Scan for the cell matching the given text and deliver its [x, y] coordinate at center. 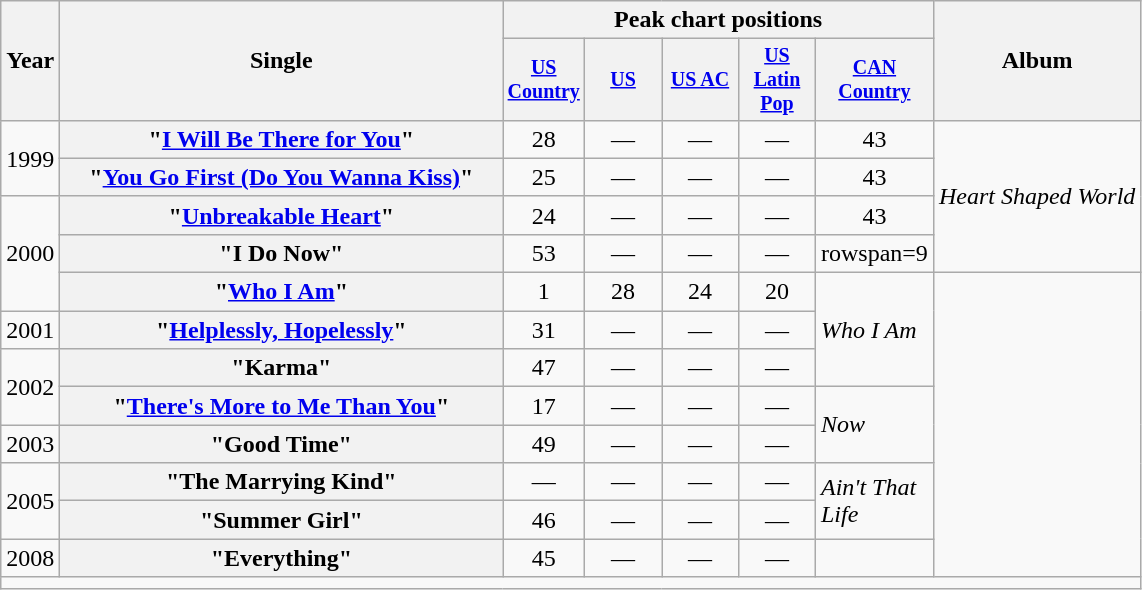
Year [30, 61]
"You Go First (Do You Wanna Kiss)" [282, 177]
Ain't That Life [874, 501]
"Summer Girl" [282, 520]
49 [544, 444]
"Helplessly, Hopelessly" [282, 330]
"Good Time" [282, 444]
2002 [30, 387]
"The Marrying Kind" [282, 482]
Who I Am [874, 330]
US AC [700, 80]
"Unbreakable Heart" [282, 215]
46 [544, 520]
2001 [30, 330]
"I Will Be There for You" [282, 139]
US Latin Pop [776, 80]
Single [282, 61]
"Karma" [282, 368]
17 [544, 406]
"I Do Now" [282, 253]
US [624, 80]
2008 [30, 558]
2005 [30, 501]
Now [874, 425]
Heart Shaped World [1037, 196]
2003 [30, 444]
Peak chart positions [718, 20]
25 [544, 177]
Album [1037, 61]
rowspan=9 [874, 253]
20 [776, 292]
31 [544, 330]
"There's More to Me Than You" [282, 406]
1 [544, 292]
47 [544, 368]
45 [544, 558]
"Everything" [282, 558]
CAN Country [874, 80]
"Who I Am" [282, 292]
1999 [30, 158]
2000 [30, 253]
53 [544, 253]
US Country [544, 80]
